Extract the [X, Y] coordinate from the center of the cell holding the provided text.  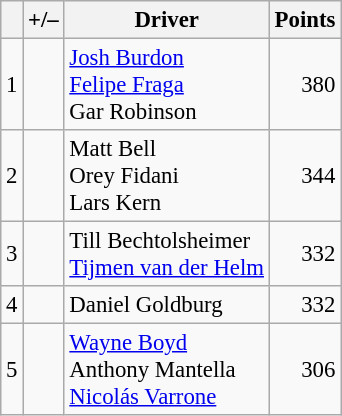
+/– [44, 20]
2 [12, 176]
1 [12, 85]
Points [304, 20]
5 [12, 370]
Josh Burdon Felipe Fraga Gar Robinson [166, 85]
Matt Bell Orey Fidani Lars Kern [166, 176]
380 [304, 85]
Daniel Goldburg [166, 305]
4 [12, 305]
306 [304, 370]
Wayne Boyd Anthony Mantella Nicolás Varrone [166, 370]
344 [304, 176]
Till Bechtolsheimer Tijmen van der Helm [166, 254]
3 [12, 254]
Driver [166, 20]
